Return [X, Y] of the center of cell containing provided text 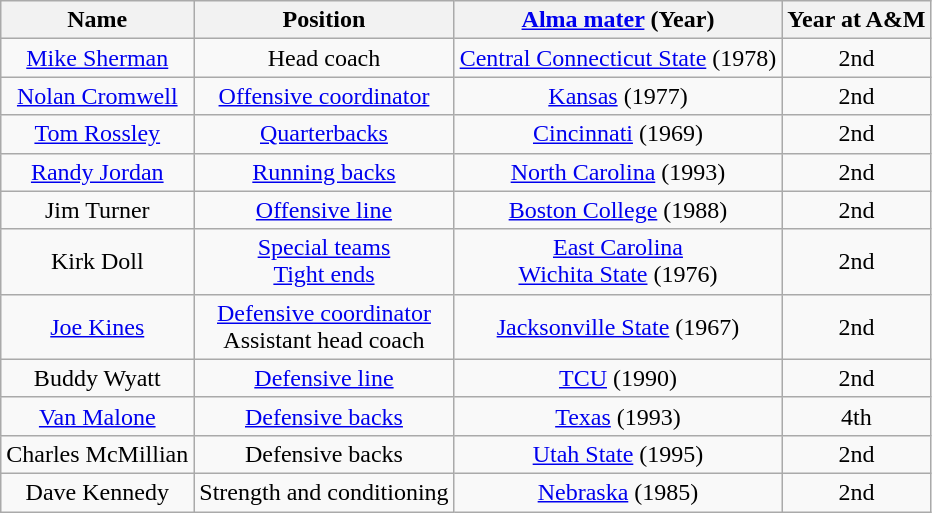
Offensive coordinator [324, 96]
Defensive line [324, 378]
Randy Jordan [98, 172]
Tom Rossley [98, 134]
Jacksonville State (1967) [618, 326]
Nebraska (1985) [618, 492]
Jim Turner [98, 210]
Name [98, 20]
Head coach [324, 58]
Offensive line [324, 210]
Utah State (1995) [618, 454]
Strength and conditioning [324, 492]
East CarolinaWichita State (1976) [618, 262]
North Carolina (1993) [618, 172]
Dave Kennedy [98, 492]
Cincinnati (1969) [618, 134]
Quarterbacks [324, 134]
4th [856, 416]
Running backs [324, 172]
Buddy Wyatt [98, 378]
Joe Kines [98, 326]
Kirk Doll [98, 262]
Kansas (1977) [618, 96]
Central Connecticut State (1978) [618, 58]
TCU (1990) [618, 378]
Nolan Cromwell [98, 96]
Alma mater (Year) [618, 20]
Position [324, 20]
Boston College (1988) [618, 210]
Texas (1993) [618, 416]
Defensive coordinatorAssistant head coach [324, 326]
Mike Sherman [98, 58]
Van Malone [98, 416]
Special teamsTight ends [324, 262]
Charles McMillian [98, 454]
Year at A&M [856, 20]
